Return [X, Y] of the center of cell containing provided text 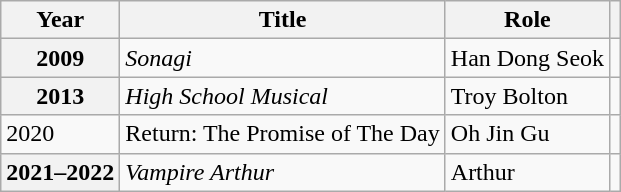
Sonagi [282, 58]
Return: The Promise of The Day [282, 134]
Arthur [527, 172]
High School Musical [282, 96]
Year [60, 20]
2009 [60, 58]
Role [527, 20]
2013 [60, 96]
Han Dong Seok [527, 58]
Vampire Arthur [282, 172]
Oh Jin Gu [527, 134]
Title [282, 20]
Troy Bolton [527, 96]
2020 [60, 134]
2021–2022 [60, 172]
